Provide the (x, y) coordinate of the cell's center where the given text is located.  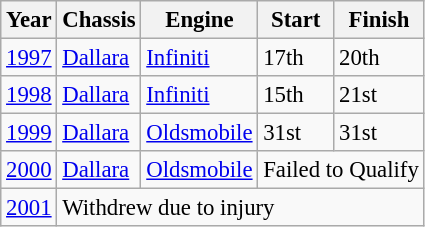
Chassis (99, 20)
Start (296, 20)
1999 (29, 133)
21st (379, 95)
Failed to Qualify (341, 170)
Engine (200, 20)
2000 (29, 170)
2001 (29, 208)
Withdrew due to injury (240, 208)
Finish (379, 20)
15th (296, 95)
17th (296, 58)
Year (29, 20)
1997 (29, 58)
1998 (29, 95)
20th (379, 58)
